Detect which cell encompasses the target text, then output its (x, y) center coordinate. 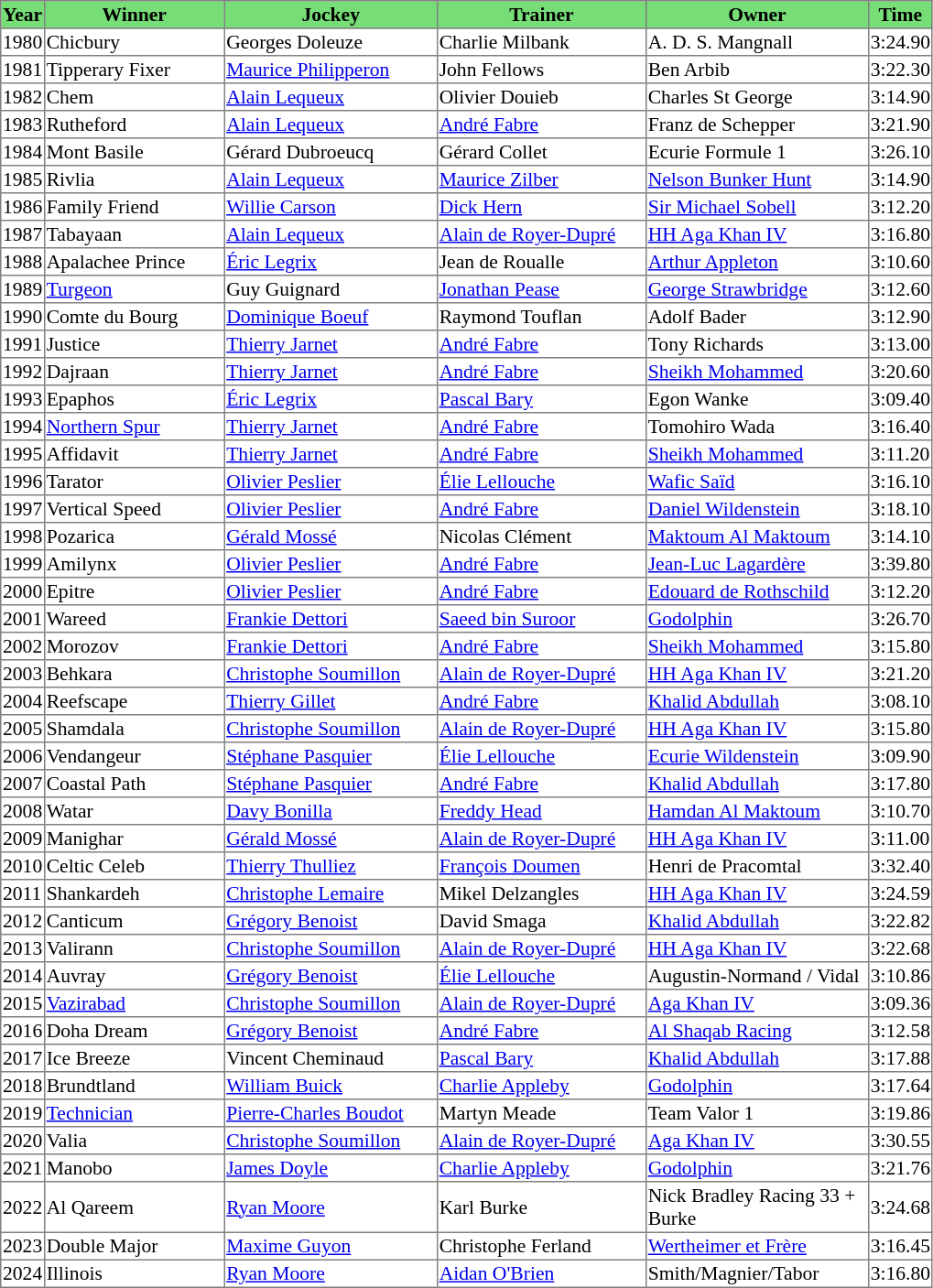
Justice (134, 344)
2006 (23, 756)
Davy Bonilla (331, 811)
Shamdala (134, 729)
Dick Hern (541, 207)
George Strawbridge (756, 289)
1994 (23, 427)
3:10.86 (900, 976)
3:17.88 (900, 1058)
1997 (23, 509)
Manighar (134, 839)
Time (900, 15)
Maktoum Al Maktoum (756, 536)
William Buick (331, 1086)
Chem (134, 97)
Epitre (134, 591)
3:22.68 (900, 948)
1989 (23, 289)
Technician (134, 1113)
François Doumen (541, 866)
2019 (23, 1113)
Ben Arbib (756, 70)
1981 (23, 70)
1987 (23, 234)
1990 (23, 317)
Apalachee Prince (134, 262)
Martyn Meade (541, 1113)
David Smaga (541, 921)
3:20.60 (900, 372)
1988 (23, 262)
3:26.10 (900, 152)
Raymond Touflan (541, 317)
Trainer (541, 15)
Nicolas Clément (541, 536)
3:14.10 (900, 536)
Double Major (134, 1246)
2001 (23, 619)
1996 (23, 482)
3:24.90 (900, 42)
Owner (756, 15)
Thierry Gillet (331, 701)
3:22.82 (900, 921)
Charlie Milbank (541, 42)
2009 (23, 839)
Wareed (134, 619)
Year (23, 15)
Al Shaqab Racing (756, 1031)
Tomohiro Wada (756, 427)
Wafic Saïd (756, 482)
Ecurie Wildenstein (756, 756)
2014 (23, 976)
Vincent Cheminaud (331, 1058)
Illinois (134, 1273)
3:09.40 (900, 399)
3:18.10 (900, 509)
Vertical Speed (134, 509)
3:16.45 (900, 1246)
Aidan O'Brien (541, 1273)
Henri de Pracomtal (756, 866)
Jockey (331, 15)
2015 (23, 1003)
Charles St George (756, 97)
Vazirabad (134, 1003)
3:24.59 (900, 893)
1999 (23, 564)
Doha Dream (134, 1031)
Brundtland (134, 1086)
Jean de Roualle (541, 262)
2002 (23, 646)
Tony Richards (756, 344)
3:22.30 (900, 70)
Gérard Collet (541, 152)
Affidavit (134, 454)
Mikel Delzangles (541, 893)
3:11.00 (900, 839)
Rutheford (134, 124)
Maxime Guyon (331, 1246)
3:39.80 (900, 564)
Pozarica (134, 536)
3:30.55 (900, 1141)
1992 (23, 372)
James Doyle (331, 1168)
3:17.64 (900, 1086)
3:16.10 (900, 482)
3:11.20 (900, 454)
2017 (23, 1058)
Hamdan Al Maktoum (756, 811)
3:32.40 (900, 866)
Adolf Bader (756, 317)
Nick Bradley Racing 33 + Burke (756, 1207)
2022 (23, 1207)
1998 (23, 536)
Olivier Douieb (541, 97)
Arthur Appleton (756, 262)
1991 (23, 344)
Valia (134, 1141)
2012 (23, 921)
Vendangeur (134, 756)
Tabayaan (134, 234)
Maurice Philipperon (331, 70)
Rivlia (134, 179)
Mont Basile (134, 152)
3:24.68 (900, 1207)
Dominique Boeuf (331, 317)
3:21.90 (900, 124)
2000 (23, 591)
Ice Breeze (134, 1058)
Sir Michael Sobell (756, 207)
Winner (134, 15)
Egon Wanke (756, 399)
Northern Spur (134, 427)
Tipperary Fixer (134, 70)
Coastal Path (134, 784)
Chicbury (134, 42)
Canticum (134, 921)
Pierre-Charles Boudot (331, 1113)
2021 (23, 1168)
3:12.90 (900, 317)
Tarator (134, 482)
Manobo (134, 1168)
Franz de Schepper (756, 124)
3:12.60 (900, 289)
2010 (23, 866)
2024 (23, 1273)
3:19.86 (900, 1113)
A. D. S. Mangnall (756, 42)
Karl Burke (541, 1207)
Saeed bin Suroor (541, 619)
Al Qareem (134, 1207)
Shankardeh (134, 893)
2005 (23, 729)
Behkara (134, 674)
Auvray (134, 976)
1986 (23, 207)
Team Valor 1 (756, 1113)
Smith/Magnier/Tabor (756, 1273)
Celtic Celeb (134, 866)
3:17.80 (900, 784)
Watar (134, 811)
3:13.00 (900, 344)
1995 (23, 454)
Willie Carson (331, 207)
Christophe Ferland (541, 1246)
2018 (23, 1086)
Morozov (134, 646)
3:16.40 (900, 427)
Ecurie Formule 1 (756, 152)
Family Friend (134, 207)
Turgeon (134, 289)
Jean-Luc Lagardère (756, 564)
Edouard de Rothschild (756, 591)
2004 (23, 701)
1993 (23, 399)
Guy Guignard (331, 289)
Jonathan Pease (541, 289)
1982 (23, 97)
2023 (23, 1246)
1980 (23, 42)
Dajraan (134, 372)
1983 (23, 124)
3:10.70 (900, 811)
Augustin-Normand / Vidal (756, 976)
Maurice Zilber (541, 179)
3:21.76 (900, 1168)
3:10.60 (900, 262)
1984 (23, 152)
2011 (23, 893)
Epaphos (134, 399)
Comte du Bourg (134, 317)
Gérard Dubroeucq (331, 152)
Christophe Lemaire (331, 893)
Valirann (134, 948)
1985 (23, 179)
3:21.20 (900, 674)
2008 (23, 811)
Amilynx (134, 564)
Daniel Wildenstein (756, 509)
2007 (23, 784)
3:09.36 (900, 1003)
John Fellows (541, 70)
3:08.10 (900, 701)
Nelson Bunker Hunt (756, 179)
2020 (23, 1141)
3:26.70 (900, 619)
2016 (23, 1031)
Freddy Head (541, 811)
Georges Doleuze (331, 42)
Thierry Thulliez (331, 866)
2013 (23, 948)
Wertheimer et Frère (756, 1246)
2003 (23, 674)
3:09.90 (900, 756)
3:12.58 (900, 1031)
Reefscape (134, 701)
